Return the [x, y] coordinate for the center point of the cell that contains the specified text.  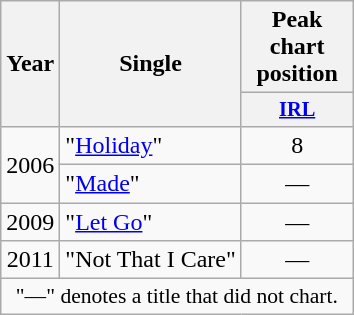
8 [297, 145]
2006 [30, 164]
"—" denotes a title that did not chart. [177, 297]
Peak chart position [297, 47]
IRL [297, 110]
2009 [30, 222]
Single [151, 64]
2011 [30, 260]
"Not That I Care" [151, 260]
Year [30, 64]
"Made" [151, 184]
"Holiday" [151, 145]
"Let Go" [151, 222]
